Find where the given text appears and provide that cell's center as [x, y] coordinate. 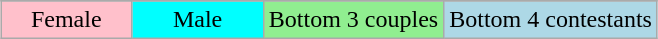
Male [198, 20]
Bottom 4 contestants [551, 20]
Bottom 3 couples [353, 20]
Female [66, 20]
